Determine the [x, y] coordinate at the center of the cell enclosing the given text.  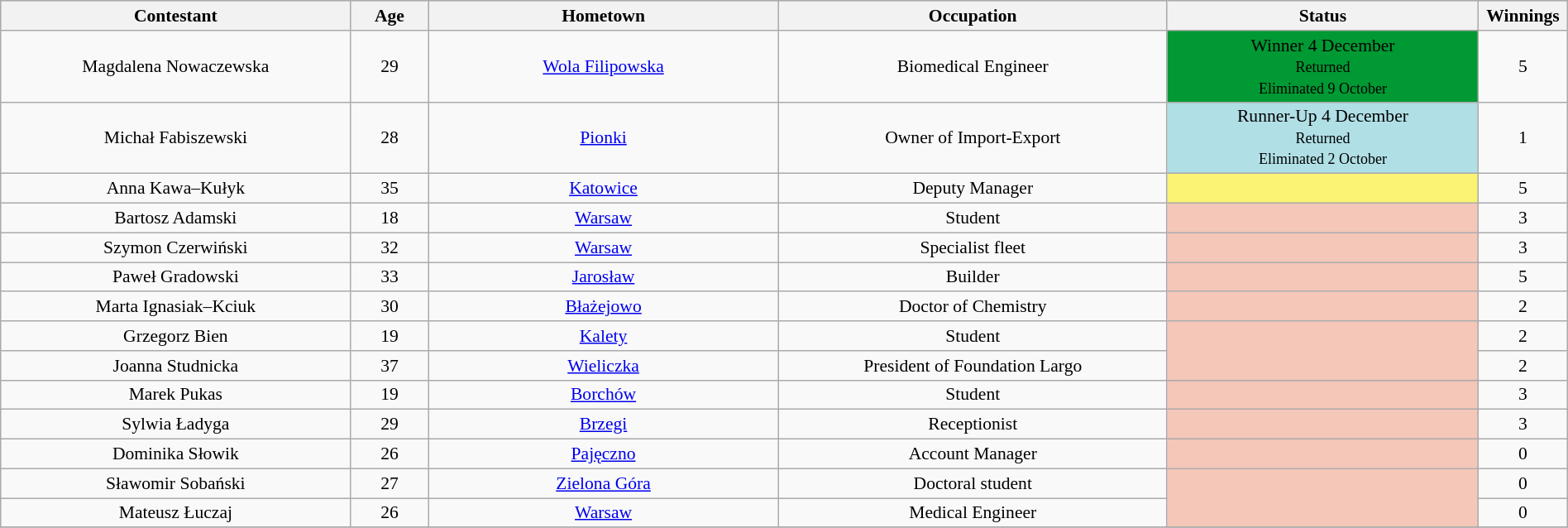
Katowice [604, 189]
37 [390, 366]
32 [390, 247]
Biomedical Engineer [973, 66]
Receptionist [973, 425]
Doctor of Chemistry [973, 307]
Doctoral student [973, 483]
Winner 4 DecemberReturned Eliminated 9 October [1322, 66]
Michał Fabiszewski [175, 137]
Pionki [604, 137]
35 [390, 189]
Winnings [1523, 16]
18 [390, 218]
Paweł Gradowski [175, 277]
27 [390, 483]
Szymon Czerwiński [175, 247]
1 [1523, 137]
Kalety [604, 336]
Deputy Manager [973, 189]
28 [390, 137]
Medical Engineer [973, 513]
Occupation [973, 16]
Runner-Up 4 DecemberReturned Eliminated 2 October [1322, 137]
Specialist fleet [973, 247]
Wieliczka [604, 366]
Sławomir Sobański [175, 483]
Dominika Słowik [175, 454]
Grzegorz Bien [175, 336]
President of Foundation Largo [973, 366]
Mateusz Łuczaj [175, 513]
Hometown [604, 16]
33 [390, 277]
Contestant [175, 16]
Anna Kawa–Kułyk [175, 189]
Builder [973, 277]
Brzegi [604, 425]
Wola Filipowska [604, 66]
Marek Pukas [175, 395]
Account Manager [973, 454]
Owner of Import-Export [973, 137]
Age [390, 16]
Status [1322, 16]
Błażejowo [604, 307]
Joanna Studnicka [175, 366]
Marta Ignasiak–Kciuk [175, 307]
Pajęczno [604, 454]
Bartosz Adamski [175, 218]
Sylwia Ładyga [175, 425]
Jarosław [604, 277]
Zielona Góra [604, 483]
Borchów [604, 395]
30 [390, 307]
Magdalena Nowaczewska [175, 66]
